Find where the given text appears and provide that cell's center as (x, y) coordinate. 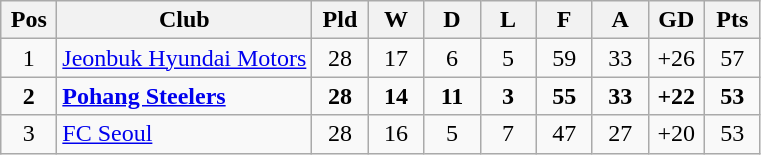
2 (29, 96)
F (564, 20)
Pts (732, 20)
16 (396, 134)
55 (564, 96)
W (396, 20)
Club (184, 20)
Jeonbuk Hyundai Motors (184, 58)
47 (564, 134)
1 (29, 58)
+22 (676, 96)
+26 (676, 58)
Pos (29, 20)
FC Seoul (184, 134)
+20 (676, 134)
Pld (340, 20)
59 (564, 58)
6 (452, 58)
A (620, 20)
7 (508, 134)
17 (396, 58)
GD (676, 20)
11 (452, 96)
14 (396, 96)
L (508, 20)
Pohang Steelers (184, 96)
27 (620, 134)
D (452, 20)
57 (732, 58)
